Pinpoint the cell where the given text exists, returning its [X, Y] midpoint coordinate. 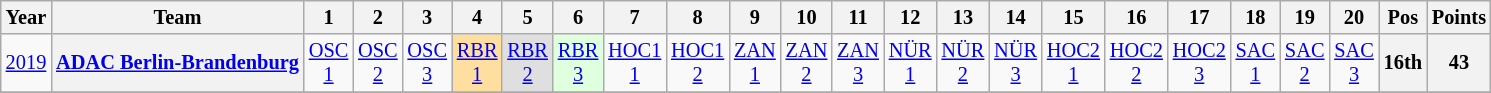
2019 [26, 63]
1 [328, 17]
13 [964, 17]
7 [634, 17]
HOC22 [1136, 63]
SAC3 [1354, 63]
Points [1459, 17]
HOC11 [634, 63]
11 [858, 17]
HOC23 [1200, 63]
18 [1256, 17]
OSC2 [378, 63]
NÜR3 [1016, 63]
ZAN2 [807, 63]
2 [378, 17]
SAC1 [1256, 63]
ADAC Berlin-Brandenburg [178, 63]
ZAN1 [755, 63]
19 [1304, 17]
Pos [1403, 17]
8 [698, 17]
15 [1074, 17]
17 [1200, 17]
HOC21 [1074, 63]
4 [477, 17]
3 [428, 17]
SAC2 [1304, 63]
5 [527, 17]
14 [1016, 17]
OSC1 [328, 63]
NÜR2 [964, 63]
OSC3 [428, 63]
16th [1403, 63]
43 [1459, 63]
ZAN3 [858, 63]
16 [1136, 17]
HOC12 [698, 63]
RBR3 [578, 63]
9 [755, 17]
6 [578, 17]
20 [1354, 17]
12 [910, 17]
Team [178, 17]
NÜR1 [910, 63]
Year [26, 17]
RBR1 [477, 63]
RBR2 [527, 63]
10 [807, 17]
